Scan for the cell matching the given text and deliver its (X, Y) coordinate at center. 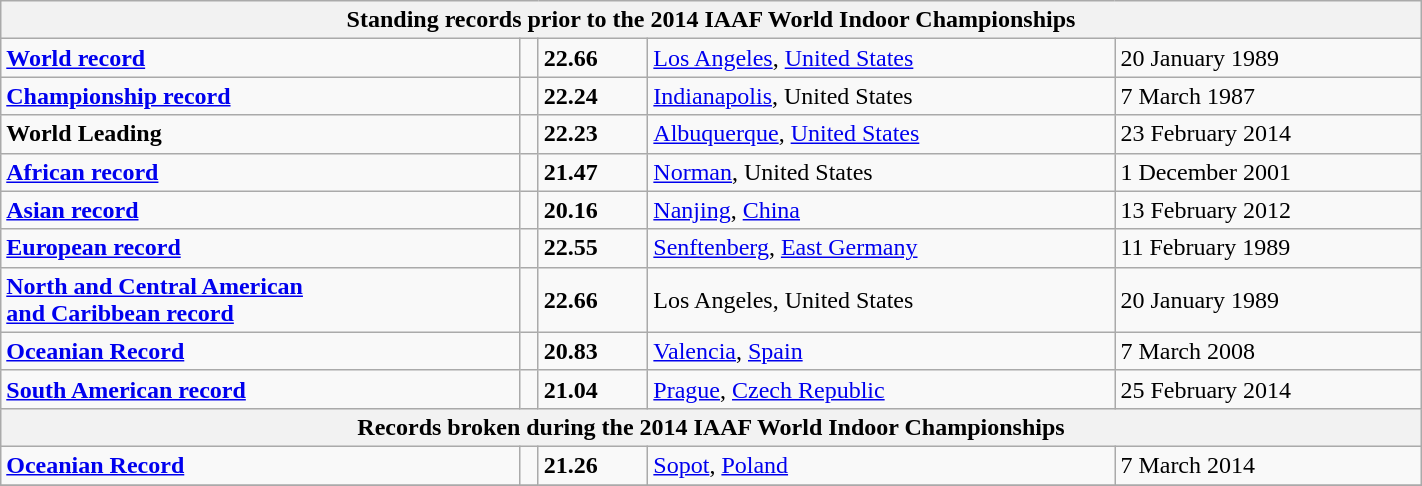
Prague, Czech Republic (882, 389)
Asian record (260, 210)
North and Central American and Caribbean record (260, 300)
Championship record (260, 96)
Records broken during the 2014 IAAF World Indoor Championships (711, 427)
7 March 2014 (1268, 465)
Standing records prior to the 2014 IAAF World Indoor Championships (711, 20)
Indianapolis, United States (882, 96)
Albuquerque, United States (882, 134)
13 February 2012 (1268, 210)
European record (260, 248)
20.83 (593, 351)
Valencia, Spain (882, 351)
25 February 2014 (1268, 389)
7 March 2008 (1268, 351)
11 February 1989 (1268, 248)
22.24 (593, 96)
Sopot, Poland (882, 465)
22.55 (593, 248)
African record (260, 172)
1 December 2001 (1268, 172)
21.04 (593, 389)
20.16 (593, 210)
22.23 (593, 134)
21.26 (593, 465)
Nanjing, China (882, 210)
Senftenberg, East Germany (882, 248)
7 March 1987 (1268, 96)
23 February 2014 (1268, 134)
21.47 (593, 172)
World Leading (260, 134)
Norman, United States (882, 172)
South American record (260, 389)
World record (260, 58)
